Return the (X, Y) coordinate for the center point of the cell that contains the specified text.  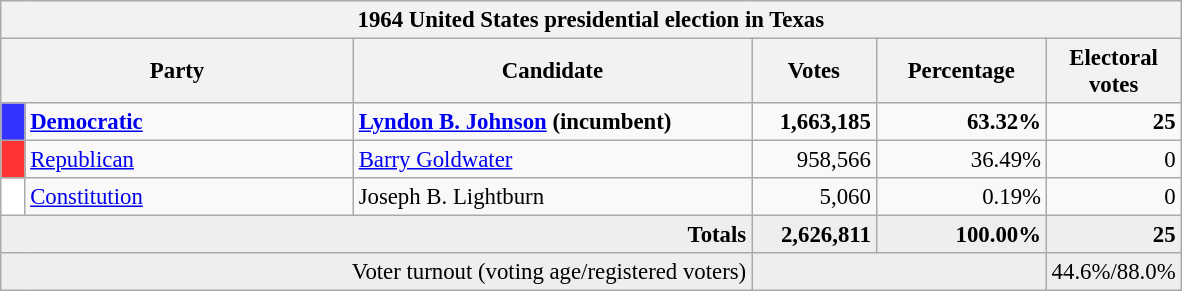
100.00% (961, 235)
Barry Goldwater (552, 160)
2,626,811 (814, 235)
63.32% (961, 122)
Constitution (189, 197)
Percentage (961, 72)
Democratic (189, 122)
Electoral votes (1114, 72)
Joseph B. Lightburn (552, 197)
Totals (376, 235)
36.49% (961, 160)
Candidate (552, 72)
Party (178, 72)
1964 United States presidential election in Texas (591, 20)
Lyndon B. Johnson (incumbent) (552, 122)
0.19% (961, 197)
Republican (189, 160)
1,663,185 (814, 122)
958,566 (814, 160)
5,060 (814, 197)
Votes (814, 72)
